For the text-containing cell, return its midpoint in (X, Y) coordinate format. 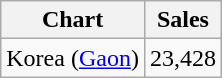
Chart (73, 20)
Korea (Gaon) (73, 58)
Sales (182, 20)
23,428 (182, 58)
